From the cell containing the given text, extract its center point as (x, y) coordinate. 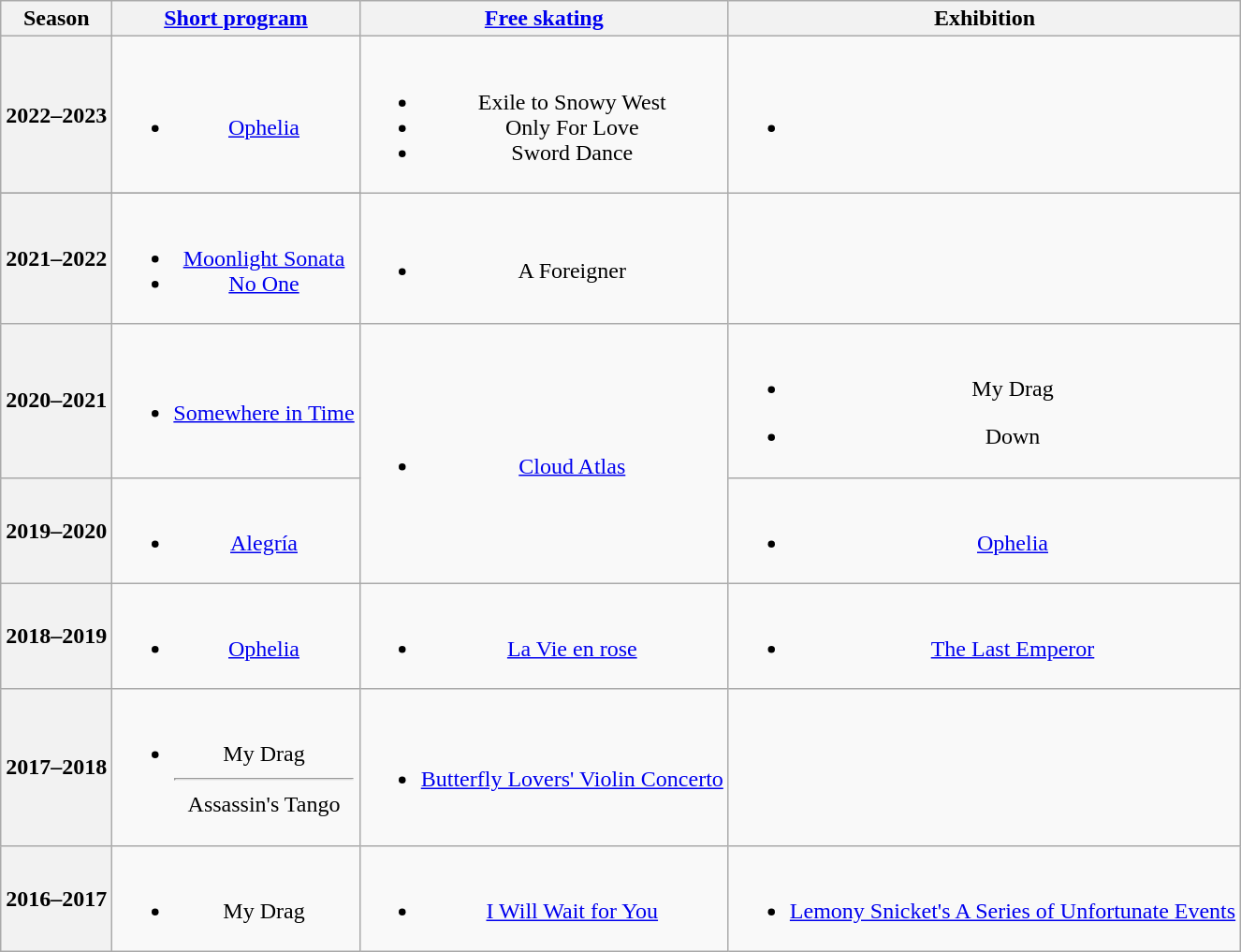
Season (56, 19)
2022–2023 (56, 114)
Short program (236, 19)
2016–2017 (56, 899)
My Drag Down (985, 401)
Exhibition (985, 19)
Moonlight Sonata No One (236, 258)
A Foreigner (544, 258)
Somewhere in Time (236, 401)
My Drag Assassin's Tango (236, 768)
Exile to Snowy WestOnly For LoveSword Dance (544, 114)
Alegría (236, 530)
La Vie en rose (544, 637)
I Will Wait for You (544, 899)
Cloud Atlas (544, 453)
My Drag (236, 899)
2017–2018 (56, 768)
Lemony Snicket's A Series of Unfortunate Events (985, 899)
2018–2019 (56, 637)
2019–2020 (56, 530)
Butterfly Lovers' Violin Concerto (544, 768)
The Last Emperor (985, 637)
2021–2022 (56, 258)
2020–2021 (56, 401)
Free skating (544, 19)
